Locate the cell with the specified text and output its [x, y] center coordinate. 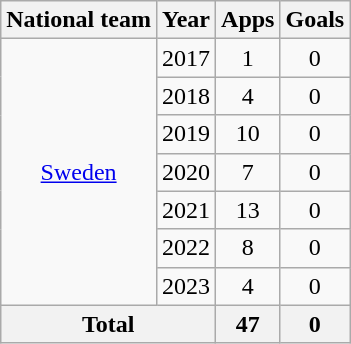
1 [248, 58]
Year [186, 20]
2018 [186, 96]
Apps [248, 20]
10 [248, 134]
2017 [186, 58]
Sweden [79, 172]
2020 [186, 172]
7 [248, 172]
Total [108, 324]
47 [248, 324]
13 [248, 210]
2022 [186, 248]
2021 [186, 210]
Goals [315, 20]
8 [248, 248]
2023 [186, 286]
National team [79, 20]
2019 [186, 134]
